Determine the [x, y] coordinate at the center of the cell enclosing the given text.  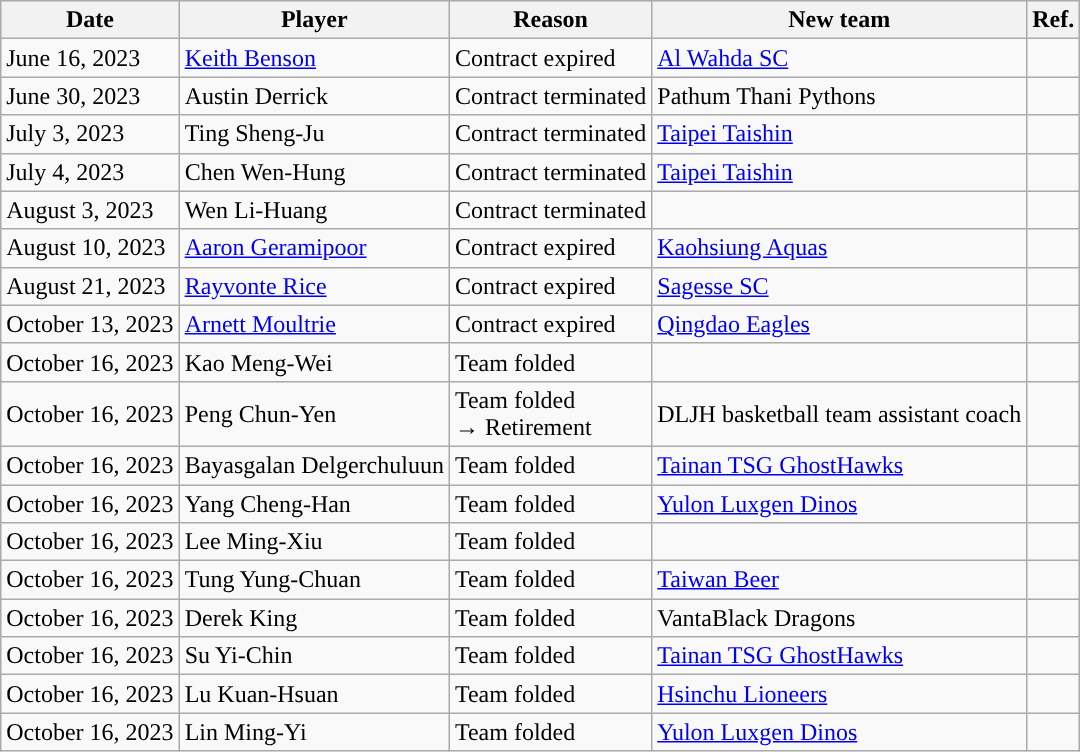
New team [840, 20]
Lee Ming-Xiu [314, 542]
Taiwan Beer [840, 580]
Pathum Thani Pythons [840, 96]
Austin Derrick [314, 96]
Lu Kuan-Hsuan [314, 694]
Kao Meng-Wei [314, 362]
DLJH basketball team assistant coach [840, 414]
Ting Sheng-Ju [314, 134]
Rayvonte Rice [314, 286]
Player [314, 20]
Ref. [1054, 20]
Qingdao Eagles [840, 324]
Al Wahda SC [840, 58]
Reason [550, 20]
July 3, 2023 [90, 134]
June 16, 2023 [90, 58]
Team folded→ Retirement [550, 414]
August 21, 2023 [90, 286]
Keith Benson [314, 58]
Kaohsiung Aquas [840, 248]
Tung Yung-Chuan [314, 580]
Hsinchu Lioneers [840, 694]
June 30, 2023 [90, 96]
Aaron Geramipoor [314, 248]
August 10, 2023 [90, 248]
October 13, 2023 [90, 324]
Chen Wen-Hung [314, 172]
Derek King [314, 618]
Lin Ming-Yi [314, 732]
Peng Chun-Yen [314, 414]
Yang Cheng-Han [314, 503]
Su Yi-Chin [314, 656]
VantaBlack Dragons [840, 618]
Arnett Moultrie [314, 324]
Bayasgalan Delgerchuluun [314, 465]
July 4, 2023 [90, 172]
Wen Li-Huang [314, 210]
Date [90, 20]
Sagesse SC [840, 286]
August 3, 2023 [90, 210]
